Output the (x, y) coordinate of the center of the cell containing the given text.  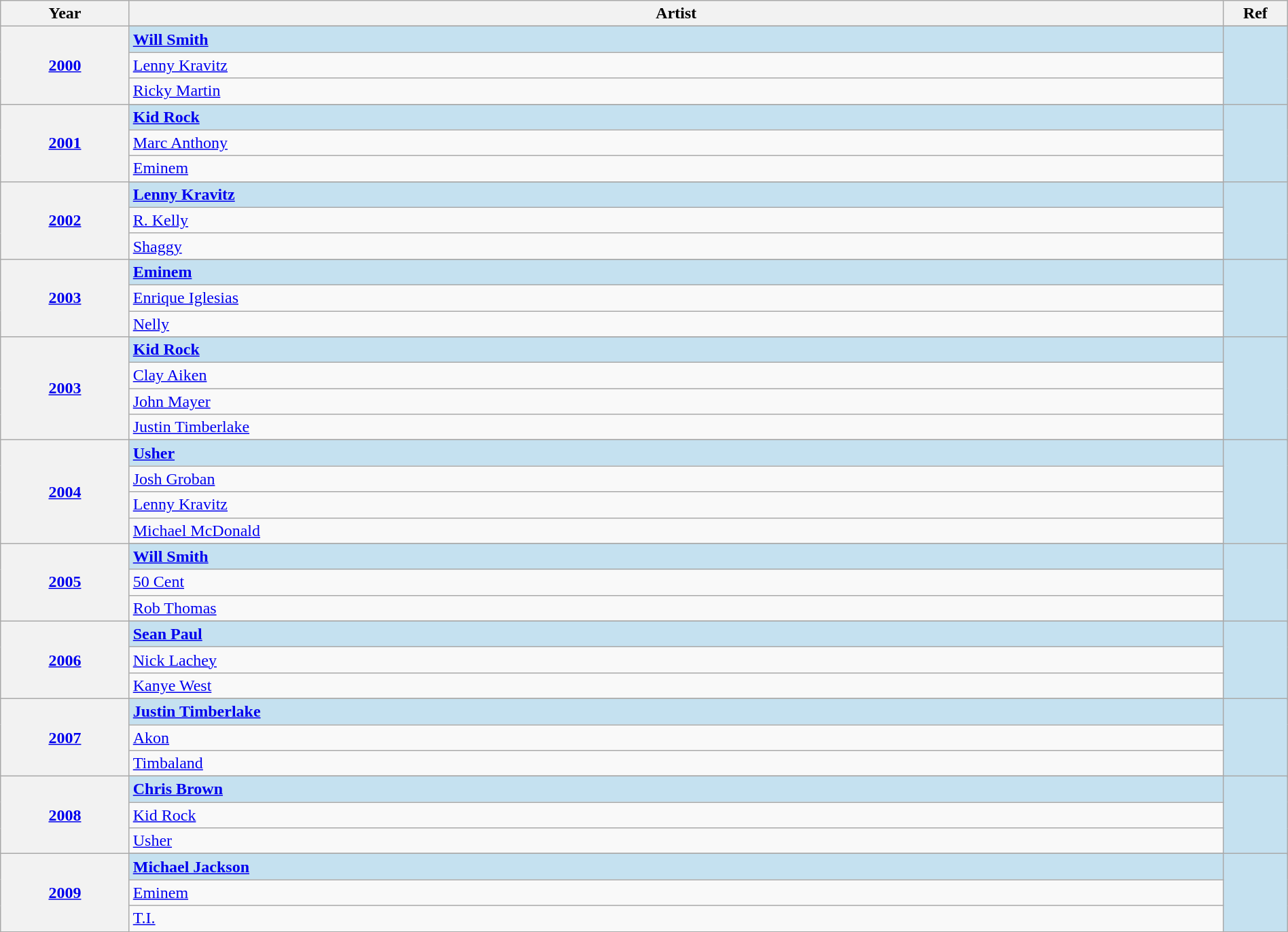
2001 (65, 143)
Akon (676, 737)
Michael McDonald (676, 531)
Clay Aiken (676, 376)
2006 (65, 660)
Sean Paul (676, 634)
Josh Groban (676, 479)
Year (65, 14)
2008 (65, 815)
Enrique Iglesias (676, 298)
Michael Jackson (676, 867)
R. Kelly (676, 220)
2007 (65, 737)
Ricky Martin (676, 91)
2002 (65, 220)
Timbaland (676, 764)
Chris Brown (676, 789)
T.I. (676, 918)
Nelly (676, 324)
Ref (1255, 14)
2005 (65, 582)
2000 (65, 65)
Shaggy (676, 246)
Marc Anthony (676, 143)
50 Cent (676, 582)
2004 (65, 492)
Artist (676, 14)
Nick Lachey (676, 660)
John Mayer (676, 401)
Rob Thomas (676, 608)
2009 (65, 893)
Kanye West (676, 685)
